From the cell containing the given text, extract its center point as [x, y] coordinate. 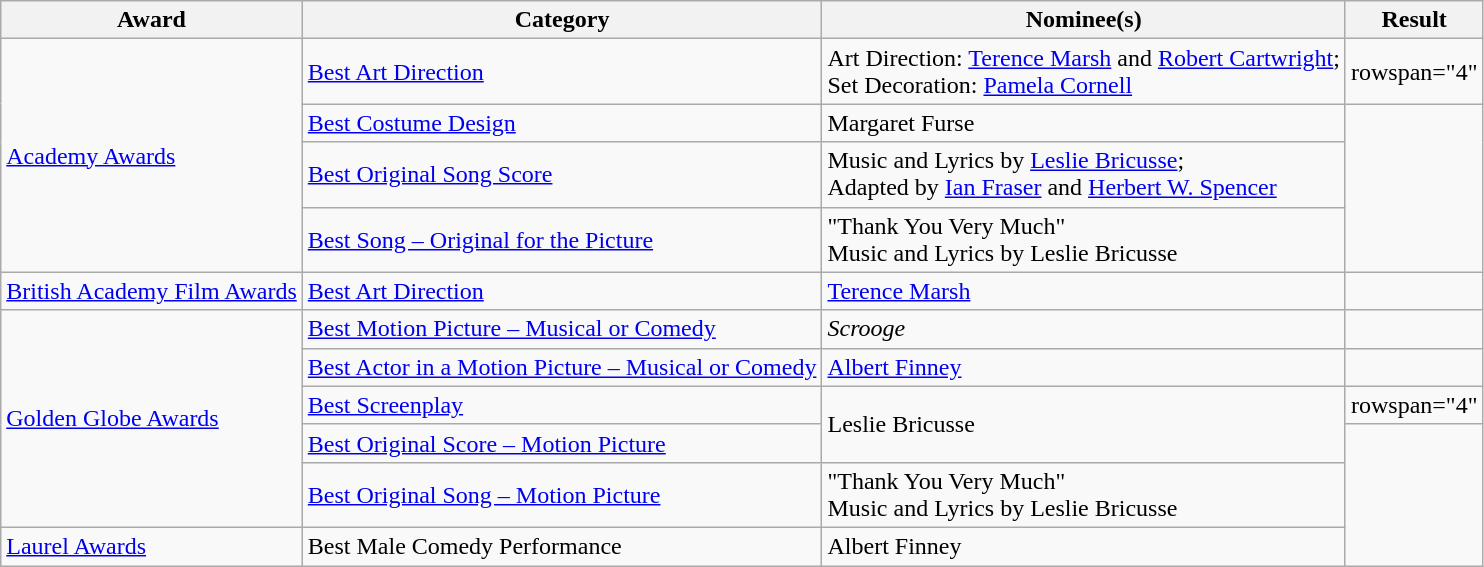
Best Male Comedy Performance [562, 546]
Laurel Awards [152, 546]
Nominee(s) [1084, 20]
Best Costume Design [562, 123]
Academy Awards [152, 156]
Award [152, 20]
Leslie Bricusse [1084, 424]
Best Actor in a Motion Picture – Musical or Comedy [562, 367]
Best Original Song – Motion Picture [562, 494]
Margaret Furse [1084, 123]
Best Motion Picture – Musical or Comedy [562, 329]
Best Original Score – Motion Picture [562, 443]
Best Original Song Score [562, 174]
Golden Globe Awards [152, 418]
Category [562, 20]
Best Screenplay [562, 405]
Scrooge [1084, 329]
Terence Marsh [1084, 291]
Result [1414, 20]
British Academy Film Awards [152, 291]
Art Direction: Terence Marsh and Robert Cartwright; Set Decoration: Pamela Cornell [1084, 72]
Music and Lyrics by Leslie Bricusse; Adapted by Ian Fraser and Herbert W. Spencer [1084, 174]
Best Song – Original for the Picture [562, 240]
